Identify which cell holds the provided text, then report its [X, Y] central coordinate. 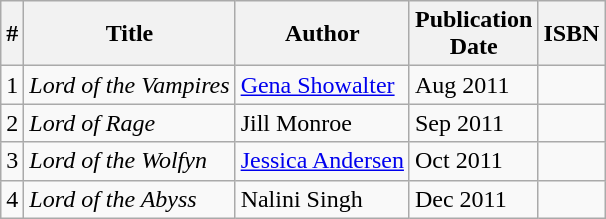
PublicationDate [473, 34]
Dec 2011 [473, 199]
Jessica Andersen [322, 161]
ISBN [572, 34]
4 [12, 199]
1 [12, 85]
Oct 2011 [473, 161]
Lord of Rage [130, 123]
Gena Showalter [322, 85]
Jill Monroe [322, 123]
Lord of the Vampires [130, 85]
2 [12, 123]
Sep 2011 [473, 123]
Author [322, 34]
Title [130, 34]
Lord of the Wolfyn [130, 161]
3 [12, 161]
Aug 2011 [473, 85]
Nalini Singh [322, 199]
Lord of the Abyss [130, 199]
# [12, 34]
